From the cell containing the given text, extract its center point as (x, y) coordinate. 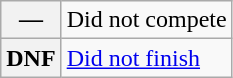
DNF (31, 58)
— (31, 20)
Did not compete (146, 20)
Did not finish (146, 58)
